From the cell containing the given text, extract its center point as (x, y) coordinate. 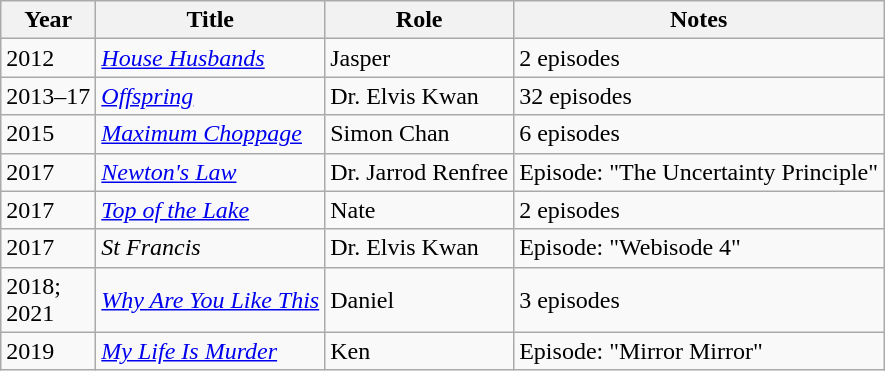
Role (420, 20)
Dr. Jarrod Renfree (420, 172)
3 episodes (699, 300)
Simon Chan (420, 134)
Newton's Law (210, 172)
2013–17 (48, 96)
2019 (48, 351)
House Husbands (210, 58)
Ken (420, 351)
Episode: "Webisode 4" (699, 248)
Episode: "The Uncertainty Principle" (699, 172)
Why Are You Like This (210, 300)
32 episodes (699, 96)
Notes (699, 20)
Nate (420, 210)
6 episodes (699, 134)
Offspring (210, 96)
2018;2021 (48, 300)
2012 (48, 58)
Jasper (420, 58)
My Life Is Murder (210, 351)
Maximum Choppage (210, 134)
Episode: "Mirror Mirror" (699, 351)
2015 (48, 134)
Year (48, 20)
Top of the Lake (210, 210)
Title (210, 20)
Daniel (420, 300)
St Francis (210, 248)
